Return (X, Y) of the center of cell containing provided text 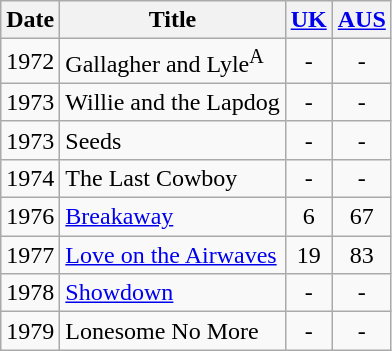
Breakaway (172, 217)
83 (362, 255)
Gallagher and LyleA (172, 62)
Seeds (172, 140)
1976 (30, 217)
AUS (362, 20)
UK (308, 20)
6 (308, 217)
1977 (30, 255)
Title (172, 20)
Date (30, 20)
Showdown (172, 293)
The Last Cowboy (172, 178)
1972 (30, 62)
1974 (30, 178)
Lonesome No More (172, 331)
Love on the Airwaves (172, 255)
1978 (30, 293)
19 (308, 255)
67 (362, 217)
1979 (30, 331)
Willie and the Lapdog (172, 102)
